For the text-containing cell, return its midpoint in [x, y] coordinate format. 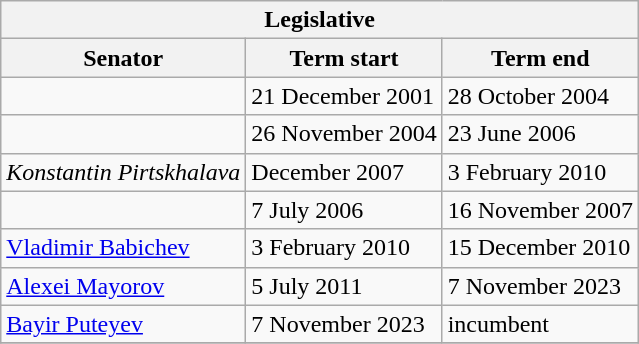
Term start [344, 58]
21 December 2001 [344, 96]
7 July 2006 [344, 210]
26 November 2004 [344, 134]
Alexei Mayorov [124, 286]
16 November 2007 [540, 210]
Senator [124, 58]
Legislative [320, 20]
5 July 2011 [344, 286]
28 October 2004 [540, 96]
23 June 2006 [540, 134]
incumbent [540, 324]
Term end [540, 58]
Bayir Puteyev [124, 324]
Konstantin Pirtskhalava [124, 172]
December 2007 [344, 172]
15 December 2010 [540, 248]
Vladimir Babichev [124, 248]
